Return the (X, Y) coordinate for the center point of the cell that contains the specified text.  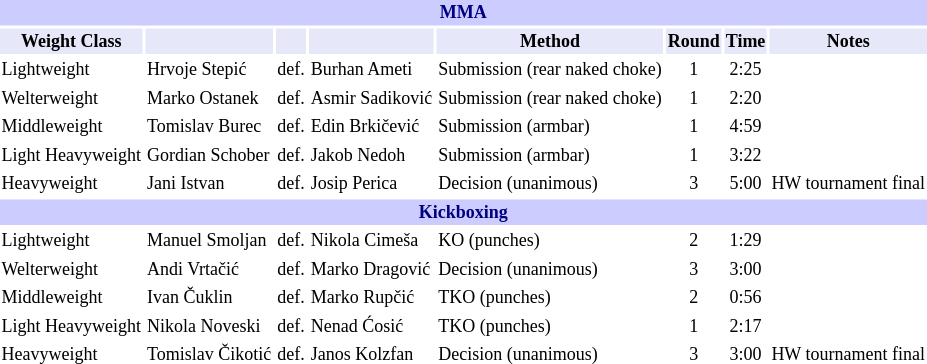
Marko Ostanek (208, 99)
Weight Class (71, 41)
Jani Istvan (208, 184)
Notes (848, 41)
Nenad Ćosić (371, 327)
Nikola Cimeša (371, 241)
Nikola Noveski (208, 327)
MMA (464, 13)
2:17 (746, 327)
Hrvoje Stepić (208, 70)
Asmir Sadiković (371, 99)
Josip Perica (371, 184)
Tomislav Burec (208, 127)
Heavyweight (71, 184)
Marko Rupčić (371, 298)
2:25 (746, 70)
Method (550, 41)
Marko Dragović (371, 269)
3:00 (746, 269)
Jakob Nedoh (371, 155)
Edin Brkičević (371, 127)
Burhan Ameti (371, 70)
Time (746, 41)
Round (694, 41)
Gordian Schober (208, 155)
KO (punches) (550, 241)
Andi Vrtačić (208, 269)
Manuel Smoljan (208, 241)
HW tournament final (848, 184)
Ivan Čuklin (208, 298)
3:22 (746, 155)
5:00 (746, 184)
Kickboxing (464, 213)
4:59 (746, 127)
0:56 (746, 298)
2:20 (746, 99)
1:29 (746, 241)
